Pinpoint the cell where the given text exists, returning its (X, Y) midpoint coordinate. 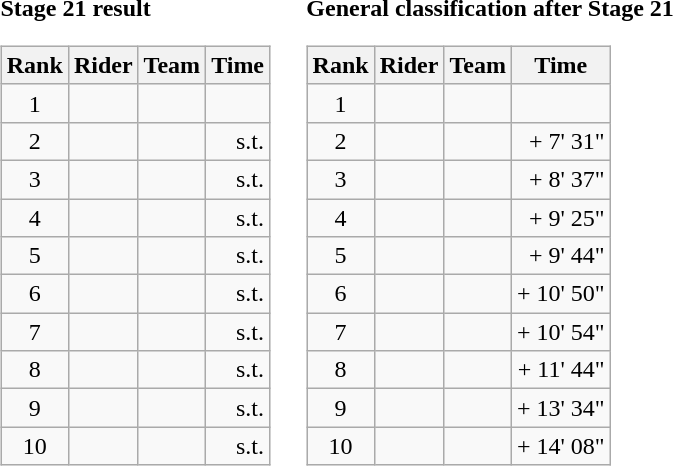
+ 9' 25" (560, 217)
+ 8' 37" (560, 179)
+ 7' 31" (560, 141)
+ 13' 34" (560, 408)
+ 9' 44" (560, 256)
+ 14' 08" (560, 446)
+ 10' 54" (560, 332)
+ 11' 44" (560, 370)
+ 10' 50" (560, 294)
